Return [X, Y] of the center of cell containing provided text 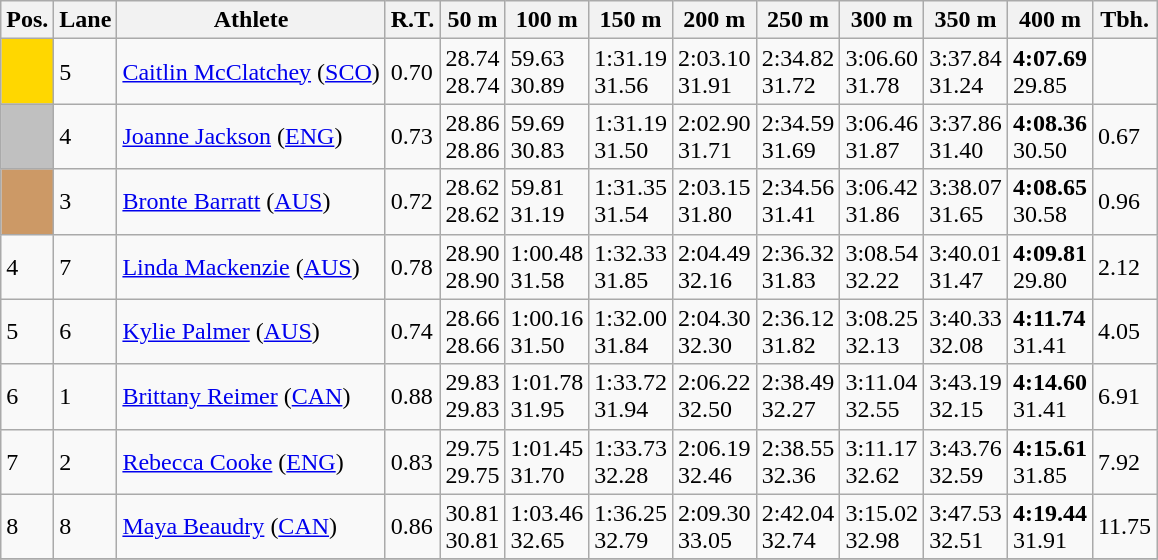
1:32.3331.85 [631, 266]
Athlete [251, 20]
6.91 [1124, 396]
2:34.5631.41 [798, 202]
3:47.5332.51 [966, 526]
2.12 [1124, 266]
2:03.1031.91 [714, 72]
1:32.0031.84 [631, 332]
59.8131.19 [547, 202]
28.7428.74 [472, 72]
3:11.1732.62 [882, 462]
59.6930.83 [547, 136]
0.74 [412, 332]
4:08.6530.58 [1050, 202]
1 [86, 396]
3:06.4631.87 [882, 136]
30.8130.81 [472, 526]
3 [86, 202]
1:03.4632.65 [547, 526]
2:02.9031.71 [714, 136]
1:33.7231.94 [631, 396]
Rebecca Cooke (ENG) [251, 462]
1:00.4831.58 [547, 266]
28.6228.62 [472, 202]
2:36.1231.82 [798, 332]
28.9028.90 [472, 266]
28.8628.86 [472, 136]
3:08.2532.13 [882, 332]
Maya Beaudry (CAN) [251, 526]
2:03.1531.80 [714, 202]
3:38.0731.65 [966, 202]
2:06.2232.50 [714, 396]
4:07.6929.85 [1050, 72]
4:19.4431.91 [1050, 526]
3:06.4231.86 [882, 202]
3:43.7632.59 [966, 462]
3:40.3332.08 [966, 332]
3:11.0432.55 [882, 396]
100 m [547, 20]
1:01.7831.95 [547, 396]
2:34.5931.69 [798, 136]
Tbh. [1124, 20]
Joanne Jackson (ENG) [251, 136]
4:09.8129.80 [1050, 266]
1:31.3531.54 [631, 202]
300 m [882, 20]
3:37.8631.40 [966, 136]
Pos. [28, 20]
3:43.1932.15 [966, 396]
0.78 [412, 266]
4:15.6131.85 [1050, 462]
50 m [472, 20]
2:04.4932.16 [714, 266]
3:06.6031.78 [882, 72]
Brittany Reimer (CAN) [251, 396]
28.6628.66 [472, 332]
4.05 [1124, 332]
29.8329.83 [472, 396]
1:31.1931.56 [631, 72]
2:36.3231.83 [798, 266]
Caitlin McClatchey (SCO) [251, 72]
0.73 [412, 136]
0.67 [1124, 136]
1:33.7332.28 [631, 462]
0.88 [412, 396]
250 m [798, 20]
2:42.0432.74 [798, 526]
4:08.3630.50 [1050, 136]
2:34.8231.72 [798, 72]
4:11.7431.41 [1050, 332]
200 m [714, 20]
Linda Mackenzie (AUS) [251, 266]
0.70 [412, 72]
0.86 [412, 526]
1:31.1931.50 [631, 136]
Kylie Palmer (AUS) [251, 332]
59.6330.89 [547, 72]
7.92 [1124, 462]
29.7529.75 [472, 462]
11.75 [1124, 526]
R.T. [412, 20]
2:06.1932.46 [714, 462]
3:08.5432.22 [882, 266]
3:37.8431.24 [966, 72]
2:38.5532.36 [798, 462]
2 [86, 462]
0.72 [412, 202]
1:36.2532.79 [631, 526]
0.96 [1124, 202]
350 m [966, 20]
3:40.0131.47 [966, 266]
2:09.3033.05 [714, 526]
1:01.4531.70 [547, 462]
1:00.1631.50 [547, 332]
150 m [631, 20]
2:38.4932.27 [798, 396]
0.83 [412, 462]
4:14.6031.41 [1050, 396]
Bronte Barratt (AUS) [251, 202]
2:04.3032.30 [714, 332]
400 m [1050, 20]
Lane [86, 20]
3:15.0232.98 [882, 526]
